Return (X, Y) of the center of cell containing provided text 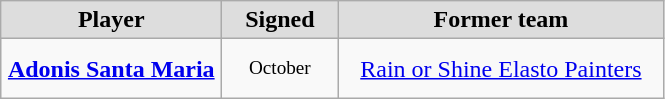
Rain or Shine Elasto Painters (501, 69)
October (280, 69)
Former team (501, 20)
Adonis Santa Maria (112, 69)
Player (112, 20)
Signed (280, 20)
